Scan for the cell matching the given text and deliver its [X, Y] coordinate at center. 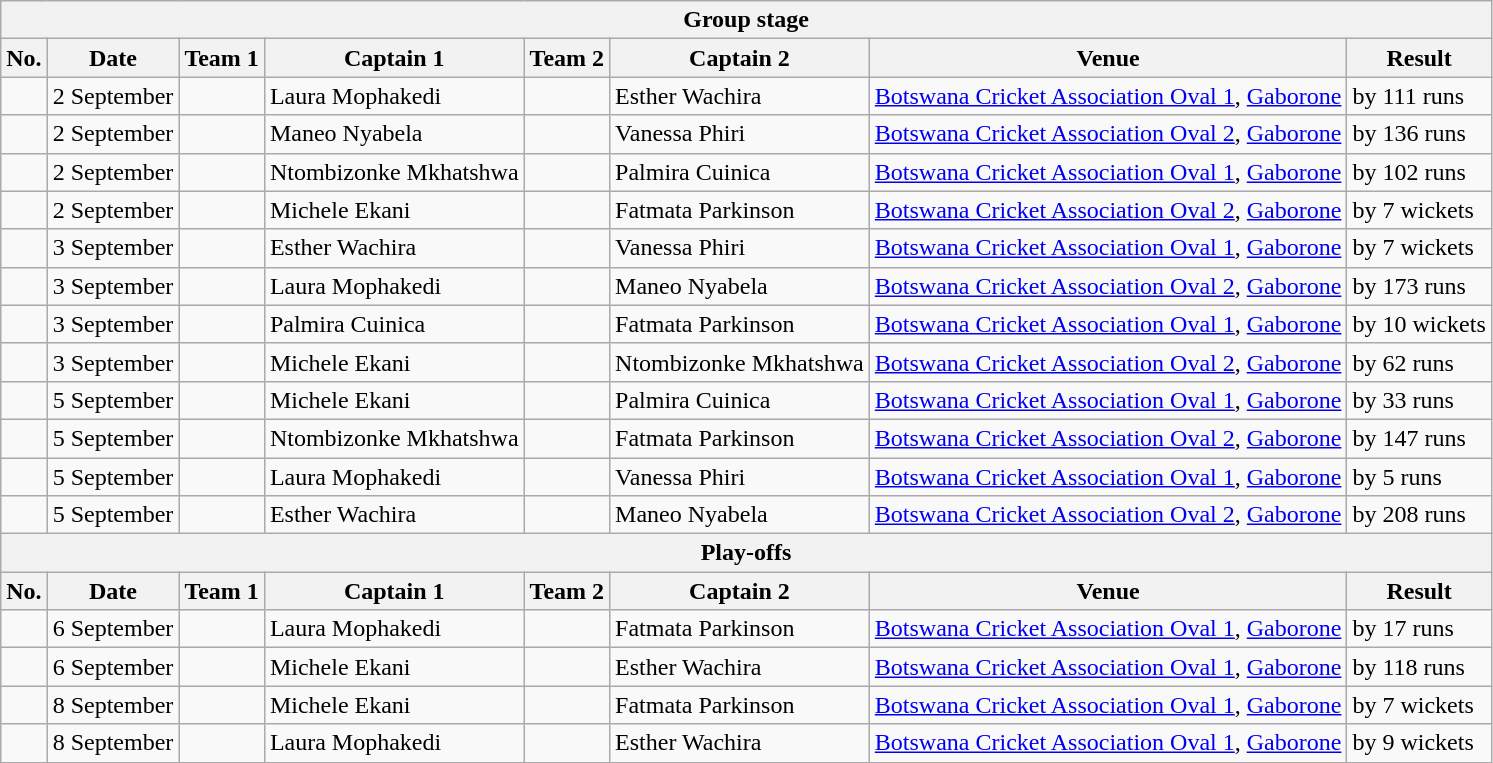
by 17 runs [1419, 629]
by 173 runs [1419, 286]
by 62 runs [1419, 362]
by 10 wickets [1419, 324]
by 9 wickets [1419, 743]
by 111 runs [1419, 96]
by 136 runs [1419, 134]
by 102 runs [1419, 172]
by 118 runs [1419, 667]
by 5 runs [1419, 477]
by 208 runs [1419, 515]
by 33 runs [1419, 400]
by 147 runs [1419, 438]
Group stage [746, 20]
Play-offs [746, 553]
